Provide the [x, y] coordinate of the cell's center where the given text is located.  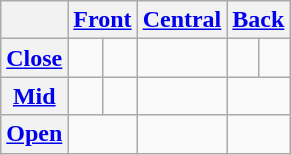
Open [34, 134]
Back [258, 20]
Front [102, 20]
Central [182, 20]
Mid [34, 96]
Close [34, 58]
